Identify which cell holds the provided text, then report its [X, Y] central coordinate. 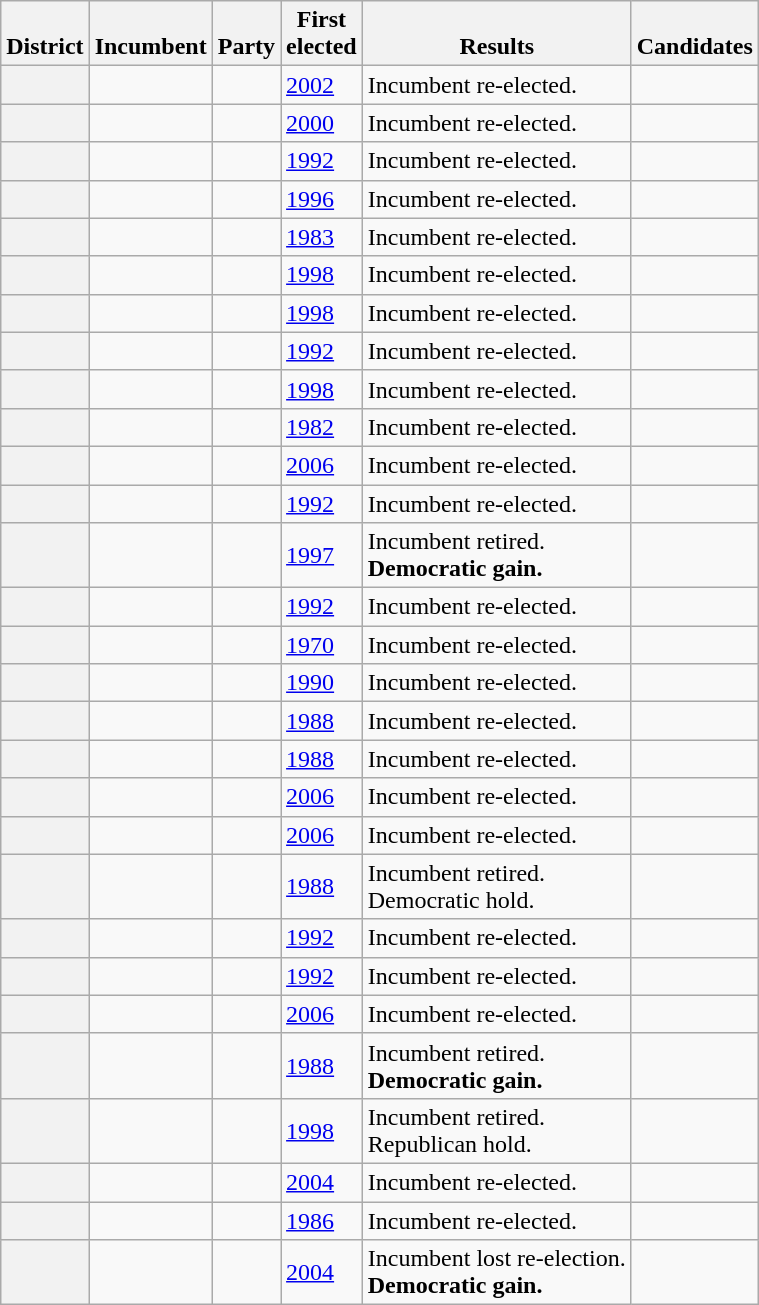
1997 [322, 556]
2000 [322, 123]
Incumbent retired.Democratic hold. [496, 886]
Incumbent [150, 34]
Incumbent retired.Republican hold. [496, 1130]
Results [496, 34]
Firstelected [322, 34]
District [45, 34]
Party [246, 34]
1990 [322, 683]
2002 [322, 85]
1970 [322, 645]
Incumbent lost re-election.Democratic gain. [496, 1272]
1983 [322, 237]
1996 [322, 199]
1982 [322, 427]
1986 [322, 1221]
Candidates [694, 34]
